Output the (X, Y) coordinate of the center of the cell containing the given text.  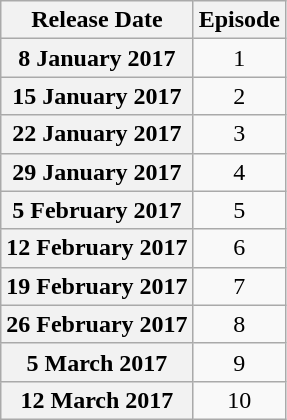
12 March 2017 (97, 400)
10 (239, 400)
4 (239, 172)
7 (239, 286)
26 February 2017 (97, 324)
2 (239, 96)
5 March 2017 (97, 362)
3 (239, 134)
Episode (239, 20)
8 January 2017 (97, 58)
5 February 2017 (97, 210)
29 January 2017 (97, 172)
6 (239, 248)
15 January 2017 (97, 96)
Release Date (97, 20)
5 (239, 210)
9 (239, 362)
19 February 2017 (97, 286)
1 (239, 58)
12 February 2017 (97, 248)
22 January 2017 (97, 134)
8 (239, 324)
